From the cell containing the given text, extract its center point as [x, y] coordinate. 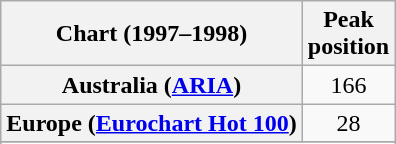
166 [348, 85]
28 [348, 123]
Chart (1997–1998) [152, 34]
Peakposition [348, 34]
Australia (ARIA) [152, 85]
Europe (Eurochart Hot 100) [152, 123]
